Capture the cell that displays the provided text and extract its (X, Y) central coordinate. 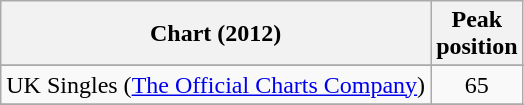
Chart (2012) (216, 34)
Peakposition (477, 34)
65 (477, 85)
UK Singles (The Official Charts Company) (216, 85)
